Locate the cell with the specified text and output its (X, Y) center coordinate. 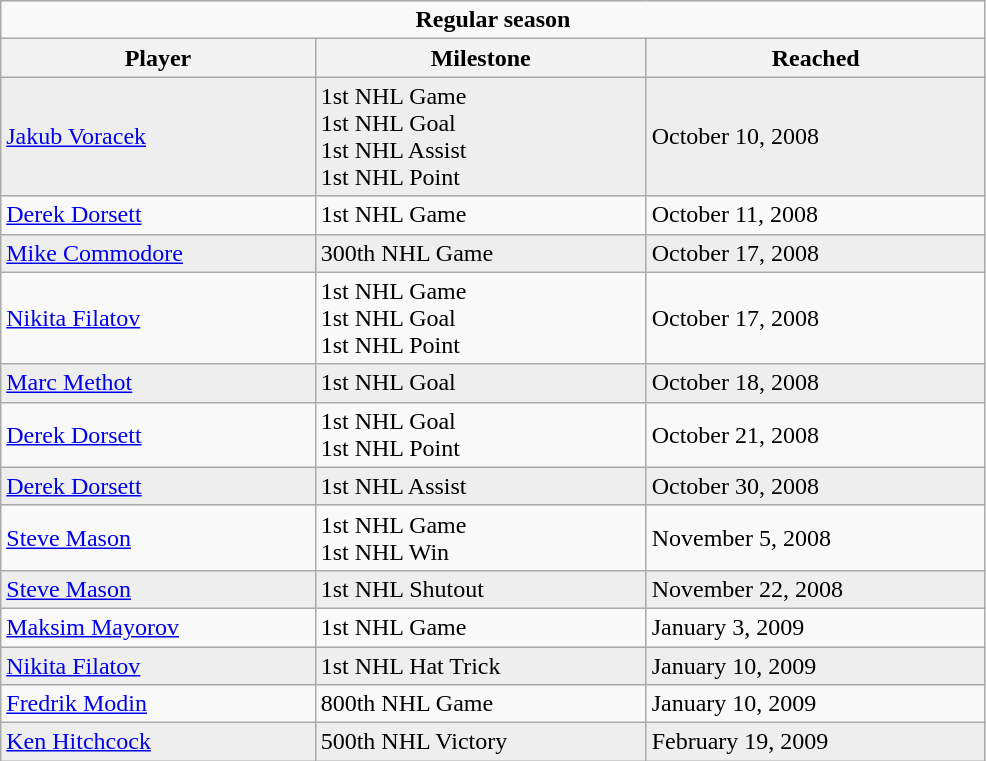
Mike Commodore (158, 253)
October 11, 2008 (816, 215)
1st NHL Assist (480, 486)
January 3, 2009 (816, 627)
Player (158, 58)
1st NHL Goal1st NHL Point (480, 434)
October 10, 2008 (816, 136)
October 21, 2008 (816, 434)
800th NHL Game (480, 704)
500th NHL Victory (480, 742)
Milestone (480, 58)
October 18, 2008 (816, 383)
February 19, 2009 (816, 742)
November 5, 2008 (816, 538)
October 30, 2008 (816, 486)
1st NHL Shutout (480, 589)
November 22, 2008 (816, 589)
Ken Hitchcock (158, 742)
Regular season (493, 20)
300th NHL Game (480, 253)
Maksim Mayorov (158, 627)
1st NHL Goal (480, 383)
Marc Methot (158, 383)
1st NHL Hat Trick (480, 665)
Jakub Voracek (158, 136)
Reached (816, 58)
1st NHL Game1st NHL Goal1st NHL Point (480, 318)
1st NHL Game1st NHL Goal1st NHL Assist1st NHL Point (480, 136)
Fredrik Modin (158, 704)
1st NHL Game1st NHL Win (480, 538)
